From the cell containing the given text, extract its center point as (X, Y) coordinate. 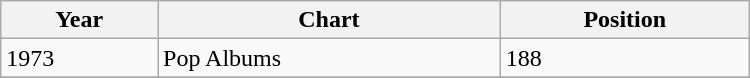
Pop Albums (330, 58)
1973 (80, 58)
188 (624, 58)
Chart (330, 20)
Position (624, 20)
Year (80, 20)
